Output the (x, y) coordinate of the center of the cell containing the given text.  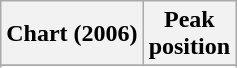
Peakposition (189, 34)
Chart (2006) (72, 34)
